Output the (x, y) coordinate of the center of the cell containing the given text.  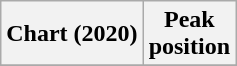
Chart (2020) (72, 34)
Peakposition (189, 34)
